Return (X, Y) of the center of cell containing provided text 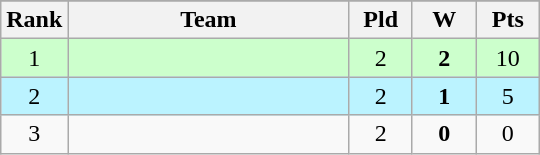
W (444, 20)
Team (208, 20)
Rank (34, 20)
3 (34, 134)
5 (508, 96)
Pld (381, 20)
10 (508, 58)
Pts (508, 20)
